Search for the cell housing the specified text and yield its (x, y) center coordinate. 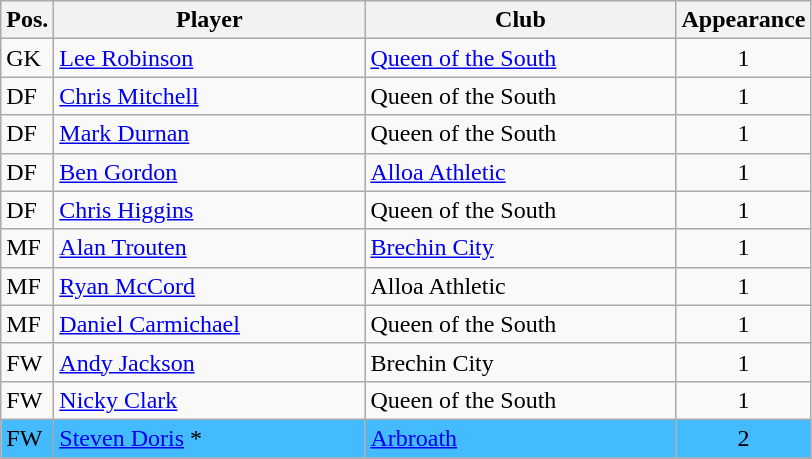
Andy Jackson (210, 362)
Mark Durnan (210, 134)
Daniel Carmichael (210, 324)
2 (744, 438)
Pos. (28, 20)
Ben Gordon (210, 172)
Chris Mitchell (210, 96)
Chris Higgins (210, 210)
Lee Robinson (210, 58)
Player (210, 20)
Ryan McCord (210, 286)
Nicky Clark (210, 400)
Appearance (744, 20)
Arbroath (520, 438)
Alan Trouten (210, 248)
Club (520, 20)
GK (28, 58)
Steven Doris * (210, 438)
